Locate the cell with the specified text and output its [x, y] center coordinate. 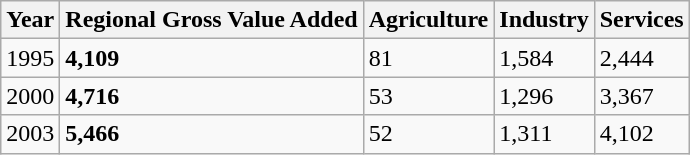
1,296 [544, 96]
2000 [30, 96]
Regional Gross Value Added [212, 20]
4,716 [212, 96]
5,466 [212, 134]
1995 [30, 58]
52 [428, 134]
53 [428, 96]
2,444 [642, 58]
2003 [30, 134]
81 [428, 58]
1,584 [544, 58]
3,367 [642, 96]
1,311 [544, 134]
Services [642, 20]
Year [30, 20]
4,102 [642, 134]
Agriculture [428, 20]
Industry [544, 20]
4,109 [212, 58]
